Determine the (x, y) coordinate at the center of the cell enclosing the given text.  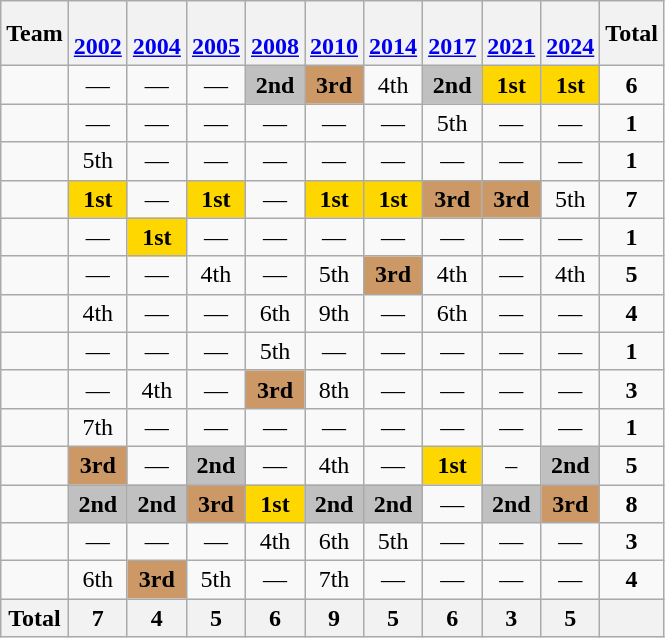
8th (334, 389)
2021 (512, 34)
2024 (570, 34)
2004 (156, 34)
2010 (334, 34)
2008 (274, 34)
8 (632, 503)
2017 (452, 34)
9 (334, 618)
2005 (216, 34)
Team (35, 34)
– (512, 465)
9th (334, 313)
2014 (394, 34)
2002 (98, 34)
